Identify which cell holds the provided text, then report its [x, y] central coordinate. 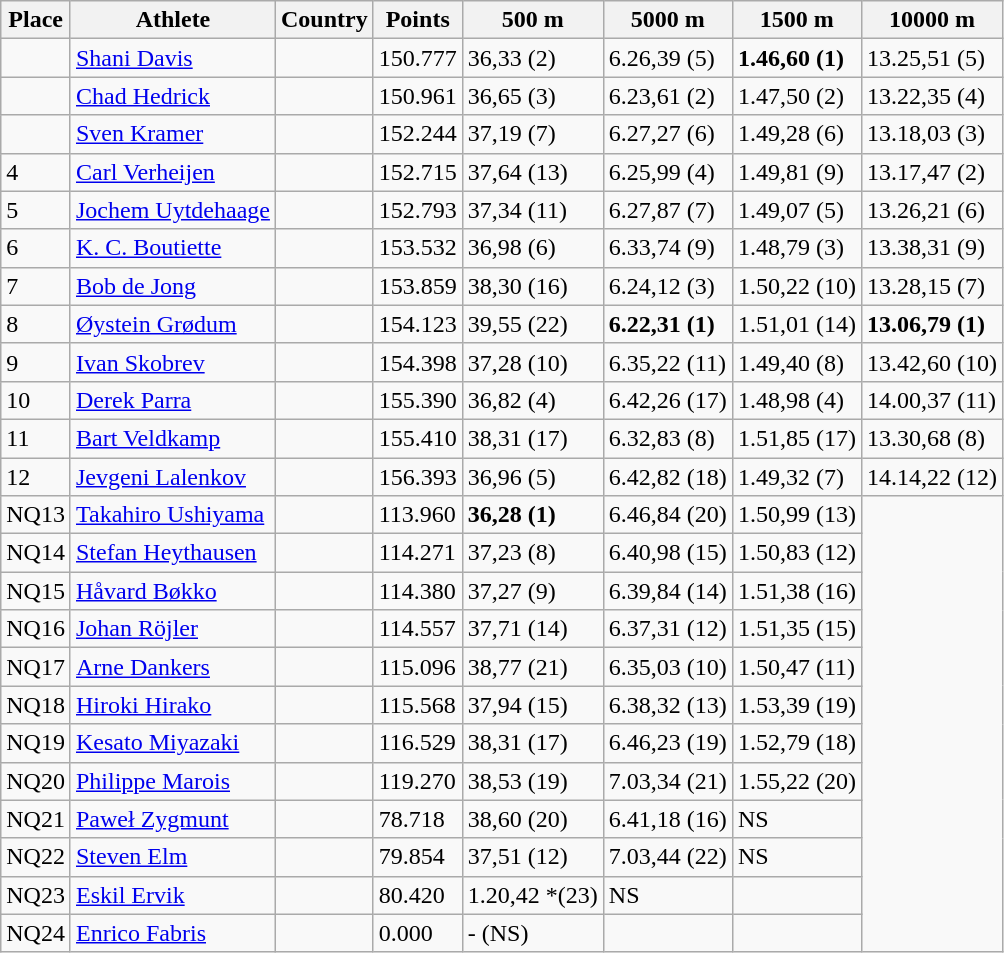
Philippe Marois [172, 781]
1.53,39 (19) [796, 705]
1.52,79 (18) [796, 743]
152.793 [418, 210]
1.46,60 (1) [796, 58]
6.23,61 (2) [668, 96]
NQ23 [36, 895]
150.777 [418, 58]
114.557 [418, 629]
10 [36, 400]
1.51,85 (17) [796, 438]
6.35,22 (11) [668, 362]
6.37,31 (12) [668, 629]
1500 m [796, 20]
13.42,60 (10) [932, 362]
1.50,22 (10) [796, 286]
152.244 [418, 134]
155.390 [418, 400]
Øystein Grødum [172, 324]
6.25,99 (4) [668, 172]
14.14,22 (12) [932, 477]
114.271 [418, 553]
NQ16 [36, 629]
36,28 (1) [532, 515]
Jevgeni Lalenkov [172, 477]
Eskil Ervik [172, 895]
37,71 (14) [532, 629]
Håvard Bøkko [172, 591]
Chad Hedrick [172, 96]
Paweł Zygmunt [172, 819]
12 [36, 477]
80.420 [418, 895]
37,28 (10) [532, 362]
6.32,83 (8) [668, 438]
37,64 (13) [532, 172]
13.18,03 (3) [932, 134]
NQ22 [36, 857]
1.49,28 (6) [796, 134]
Arne Dankers [172, 667]
6.22,31 (1) [668, 324]
Kesato Miyazaki [172, 743]
6.46,84 (20) [668, 515]
1.20,42 *(23) [532, 895]
6.24,12 (3) [668, 286]
Points [418, 20]
- (NS) [532, 933]
36,33 (2) [532, 58]
NQ18 [36, 705]
Sven Kramer [172, 134]
Takahiro Ushiyama [172, 515]
38,30 (16) [532, 286]
37,23 (8) [532, 553]
K. C. Boutiette [172, 248]
116.529 [418, 743]
Johan Röjler [172, 629]
6.40,98 (15) [668, 553]
Carl Verheijen [172, 172]
1.47,50 (2) [796, 96]
Hiroki Hirako [172, 705]
7.03,44 (22) [668, 857]
11 [36, 438]
500 m [532, 20]
6.27,27 (6) [668, 134]
36,82 (4) [532, 400]
Ivan Skobrev [172, 362]
NQ20 [36, 781]
152.715 [418, 172]
1.55,22 (20) [796, 781]
NQ21 [36, 819]
8 [36, 324]
6.46,23 (19) [668, 743]
Athlete [172, 20]
13.28,15 (7) [932, 286]
10000 m [932, 20]
Jochem Uytdehaage [172, 210]
6.42,26 (17) [668, 400]
115.568 [418, 705]
7.03,34 (21) [668, 781]
Steven Elm [172, 857]
Stefan Heythausen [172, 553]
Bart Veldkamp [172, 438]
13.17,47 (2) [932, 172]
154.398 [418, 362]
150.961 [418, 96]
1.49,32 (7) [796, 477]
NQ15 [36, 591]
38,60 (20) [532, 819]
1.48,79 (3) [796, 248]
1.51,01 (14) [796, 324]
13.25,51 (5) [932, 58]
1.50,99 (13) [796, 515]
5000 m [668, 20]
4 [36, 172]
Derek Parra [172, 400]
14.00,37 (11) [932, 400]
39,55 (22) [532, 324]
1.49,81 (9) [796, 172]
6 [36, 248]
1.50,47 (11) [796, 667]
38,77 (21) [532, 667]
6.39,84 (14) [668, 591]
156.393 [418, 477]
6.26,39 (5) [668, 58]
NQ24 [36, 933]
13.26,21 (6) [932, 210]
36,96 (5) [532, 477]
1.51,38 (16) [796, 591]
1.49,07 (5) [796, 210]
37,34 (11) [532, 210]
1.50,83 (12) [796, 553]
36,65 (3) [532, 96]
13.06,79 (1) [932, 324]
115.096 [418, 667]
1.49,40 (8) [796, 362]
Bob de Jong [172, 286]
6.35,03 (10) [668, 667]
1.51,35 (15) [796, 629]
6.38,32 (13) [668, 705]
37,27 (9) [532, 591]
1.48,98 (4) [796, 400]
9 [36, 362]
37,51 (12) [532, 857]
NQ13 [36, 515]
Shani Davis [172, 58]
154.123 [418, 324]
Country [324, 20]
78.718 [418, 819]
37,94 (15) [532, 705]
5 [36, 210]
7 [36, 286]
155.410 [418, 438]
114.380 [418, 591]
113.960 [418, 515]
6.33,74 (9) [668, 248]
NQ19 [36, 743]
79.854 [418, 857]
0.000 [418, 933]
38,53 (19) [532, 781]
13.22,35 (4) [932, 96]
13.30,68 (8) [932, 438]
6.41,18 (16) [668, 819]
Place [36, 20]
13.38,31 (9) [932, 248]
NQ14 [36, 553]
NQ17 [36, 667]
6.27,87 (7) [668, 210]
153.859 [418, 286]
153.532 [418, 248]
36,98 (6) [532, 248]
119.270 [418, 781]
37,19 (7) [532, 134]
Enrico Fabris [172, 933]
6.42,82 (18) [668, 477]
